For the text-containing cell, return its midpoint in [X, Y] coordinate format. 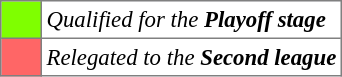
Qualified for the Playoff stage [191, 20]
Relegated to the Second league [191, 57]
